Capture the cell that displays the provided text and extract its (X, Y) central coordinate. 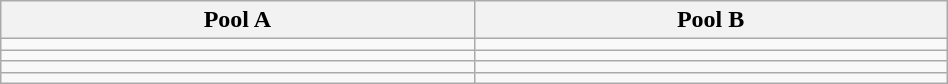
Pool B (710, 20)
Pool A (238, 20)
